Extract the (x, y) coordinate from the center of the cell holding the provided text.  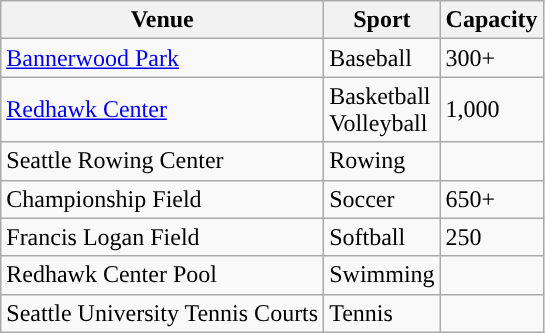
Capacity (492, 20)
Seattle University Tennis Courts (162, 313)
Baseball (382, 58)
Venue (162, 20)
Swimming (382, 275)
Softball (382, 237)
Basketball Volleyball (382, 110)
300+ (492, 58)
Francis Logan Field (162, 237)
250 (492, 237)
Redhawk Center Pool (162, 275)
Sport (382, 20)
Seattle Rowing Center (162, 161)
Rowing (382, 161)
650+ (492, 199)
Tennis (382, 313)
1,000 (492, 110)
Championship Field (162, 199)
Redhawk Center (162, 110)
Bannerwood Park (162, 58)
Soccer (382, 199)
